Locate the cell with the specified text and output its [x, y] center coordinate. 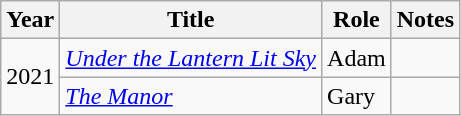
2021 [30, 77]
Notes [425, 20]
Role [357, 20]
Title [191, 20]
Year [30, 20]
The Manor [191, 96]
Gary [357, 96]
Adam [357, 58]
Under the Lantern Lit Sky [191, 58]
